Provide the (x, y) coordinate of the cell's center where the given text is located.  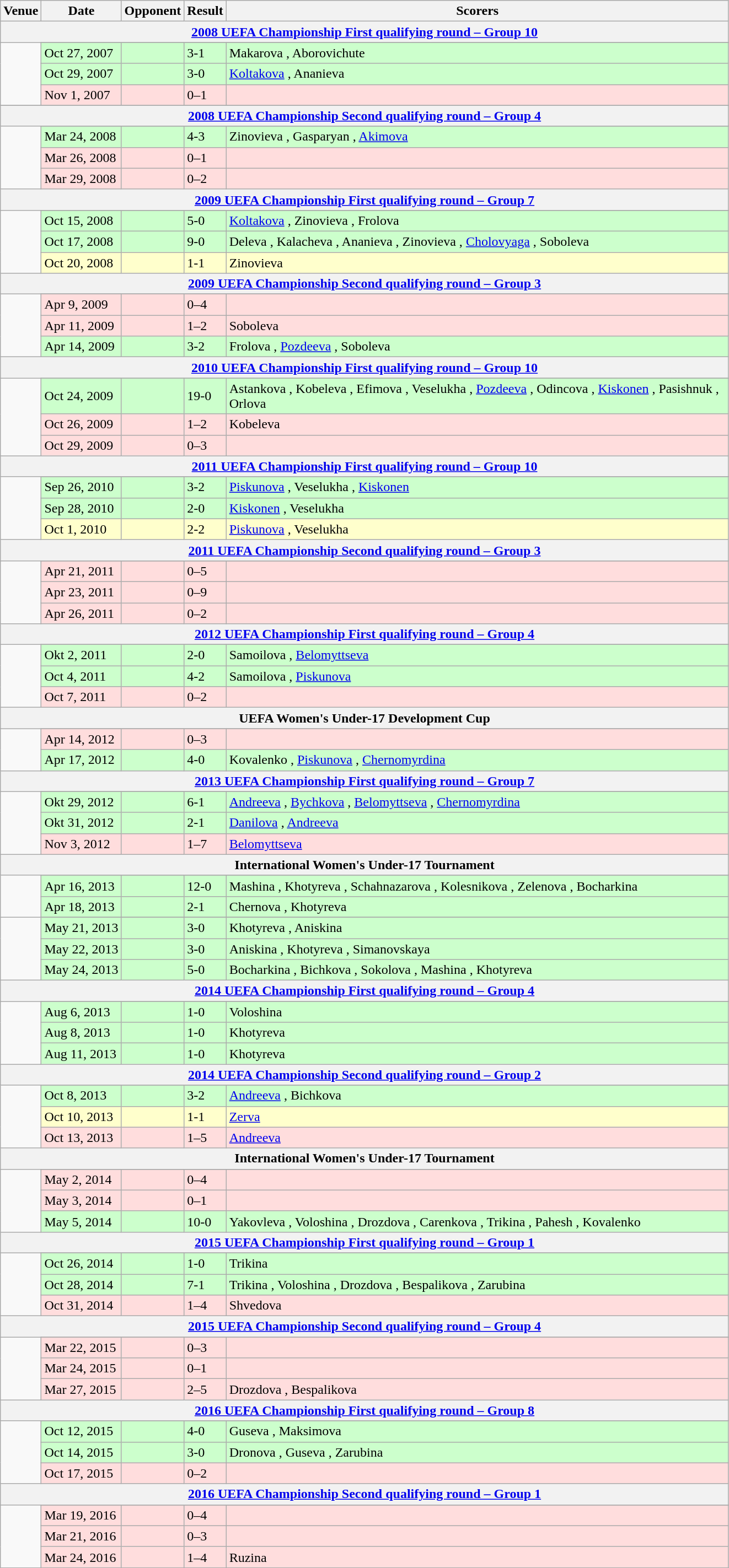
Khotyreva , Aniskina (478, 928)
Aug 11, 2013 (82, 1054)
Oct 17, 2015 (82, 1473)
Samoilova , Belomyttseva (478, 655)
Ruzina (478, 1557)
Deleva , Kalacheva , Ananieva , Zinovieva , Cholovyaga , Soboleva (478, 241)
Samoilova , Piskunova (478, 676)
2-2 (205, 529)
Zinovieva (478, 263)
Mar 24, 2015 (82, 1368)
Result (205, 11)
Piskunova , Veselukha (478, 529)
May 3, 2014 (82, 1200)
Oct 24, 2009 (82, 396)
Kiskonen , Veselukha (478, 508)
Frolova , Pozdeeva , Soboleva (478, 347)
2015 UEFA Championship First qualifying round – Group 1 (364, 1242)
Oct 14, 2015 (82, 1452)
19-0 (205, 396)
2015 UEFA Championship Second qualifying round – Group 4 (364, 1327)
Kobeleva (478, 424)
2011 UEFA Championship First qualifying round – Group 10 (364, 466)
Oct 28, 2014 (82, 1285)
Belomyttseva (478, 844)
Nov 1, 2007 (82, 95)
Mar 24, 2008 (82, 137)
Yakovleva , Voloshina , Drozdova , Carenkova , Trikina , Pahesh , Kovalenko (478, 1221)
Oct 7, 2011 (82, 697)
Oct 20, 2008 (82, 263)
Makarova , Aborovichute (478, 53)
2008 UEFA Championship Second qualifying round – Group 4 (364, 116)
UEFA Women's Under-17 Development Cup (364, 718)
Apr 18, 2013 (82, 907)
Andreeva (478, 1138)
Apr 11, 2009 (82, 326)
Oct 10, 2013 (82, 1117)
2–5 (205, 1389)
12-0 (205, 886)
Mar 22, 2015 (82, 1348)
Oct 29, 2009 (82, 445)
Scorers (478, 11)
Okt 31, 2012 (82, 823)
2010 UEFA Championship First qualifying round – Group 10 (364, 368)
Date (82, 11)
May 5, 2014 (82, 1221)
Apr 14, 2012 (82, 739)
Aug 8, 2013 (82, 1033)
Astankova , Kobeleva , Efimova , Veselukha , Pozdeeva , Odincova , Kiskonen , Pasishnuk , Orlova (478, 396)
2014 UEFA Championship First qualifying round – Group 4 (364, 991)
10-0 (205, 1221)
Aug 6, 2013 (82, 1012)
Sep 28, 2010 (82, 508)
Apr 26, 2011 (82, 613)
0–9 (205, 592)
Andreeva , Bichkova (478, 1096)
Oct 12, 2015 (82, 1431)
Shvedova (478, 1306)
Oct 1, 2010 (82, 529)
Koltakova , Zinovieva , Frolova (478, 220)
Soboleva (478, 326)
1–5 (205, 1138)
Mar 29, 2008 (82, 179)
7-1 (205, 1285)
Andreeva , Bychkova , Belomyttseva , Chernomyrdina (478, 802)
Apr 9, 2009 (82, 305)
Apr 23, 2011 (82, 592)
2011 UEFA Championship Second qualifying round – Group 3 (364, 550)
Piskunova , Veselukha , Kiskonen (478, 487)
Dronova , Guseva , Zarubina (478, 1452)
May 24, 2013 (82, 970)
Oct 29, 2007 (82, 74)
Mar 19, 2016 (82, 1515)
May 21, 2013 (82, 928)
Guseva , Maksimova (478, 1431)
Mar 21, 2016 (82, 1536)
Apr 14, 2009 (82, 347)
Zerva (478, 1117)
6-1 (205, 802)
Apr 21, 2011 (82, 571)
Apr 16, 2013 (82, 886)
9-0 (205, 241)
Oct 27, 2007 (82, 53)
Apr 17, 2012 (82, 760)
Mashina , Khotyreva , Schahnazarova , Kolesnikova , Zelenova , Bocharkina (478, 886)
Mar 26, 2008 (82, 158)
Aniskina , Khotyreva , Simanovskaya (478, 949)
May 22, 2013 (82, 949)
4-3 (205, 137)
Bocharkina , Bichkova , Sokolova , Mashina , Khotyreva (478, 970)
2009 UEFA Championship First qualifying round – Group 7 (364, 200)
Chernova , Khotyreva (478, 907)
Oct 13, 2013 (82, 1138)
Nov 3, 2012 (82, 844)
Danilova , Andreeva (478, 823)
Voloshina (478, 1012)
Mar 27, 2015 (82, 1389)
Koltakova , Ananieva (478, 74)
Okt 29, 2012 (82, 802)
Oct 26, 2009 (82, 424)
May 2, 2014 (82, 1179)
Venue (21, 11)
2014 UEFA Championship Second qualifying round – Group 2 (364, 1075)
Trikina (478, 1263)
2008 UEFA Championship First qualifying round – Group 10 (364, 32)
2016 UEFA Championship Second qualifying round – Group 1 (364, 1494)
4-2 (205, 676)
3-1 (205, 53)
Kovalenko , Piskunova , Chernomyrdina (478, 760)
Sep 26, 2010 (82, 487)
Oct 17, 2008 (82, 241)
1–7 (205, 844)
0–5 (205, 571)
Opponent (153, 11)
2012 UEFA Championship First qualifying round – Group 4 (364, 634)
Mar 24, 2016 (82, 1557)
2016 UEFA Championship First qualifying round – Group 8 (364, 1410)
Trikina , Voloshina , Drozdova , Bespalikova , Zarubina (478, 1285)
Oct 15, 2008 (82, 220)
Oct 31, 2014 (82, 1306)
Oct 8, 2013 (82, 1096)
Oct 4, 2011 (82, 676)
Okt 2, 2011 (82, 655)
2013 UEFA Championship First qualifying round – Group 7 (364, 781)
Zinovieva , Gasparyan , Akimova (478, 137)
2009 UEFA Championship Second qualifying round – Group 3 (364, 284)
Drozdova , Bespalikova (478, 1389)
Oct 26, 2014 (82, 1263)
